Extract the (X, Y) coordinate from the center of the cell holding the provided text.  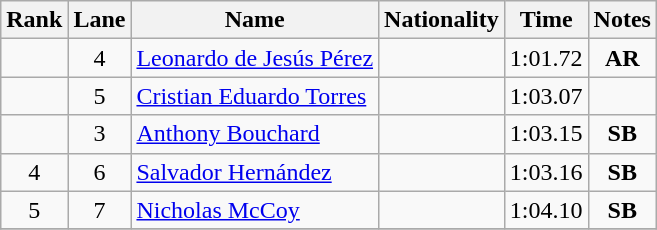
Nicholas McCoy (255, 210)
Nationality (442, 20)
1:03.15 (546, 134)
Cristian Eduardo Torres (255, 96)
Notes (622, 20)
7 (100, 210)
Name (255, 20)
1:03.07 (546, 96)
1:01.72 (546, 58)
6 (100, 172)
1:03.16 (546, 172)
1:04.10 (546, 210)
Leonardo de Jesús Pérez (255, 58)
3 (100, 134)
Time (546, 20)
Salvador Hernández (255, 172)
Anthony Bouchard (255, 134)
AR (622, 58)
Rank (34, 20)
Lane (100, 20)
